Determine the [x, y] coordinate at the center of the cell enclosing the given text.  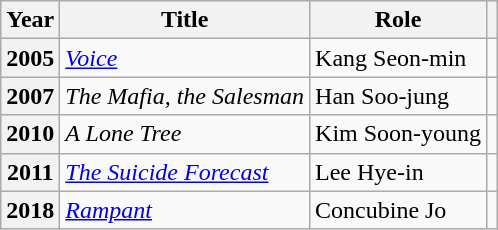
Rampant [185, 210]
2005 [30, 58]
2007 [30, 96]
Han Soo-jung [398, 96]
Year [30, 20]
Kim Soon-young [398, 134]
2011 [30, 172]
Kang Seon-min [398, 58]
The Suicide Forecast [185, 172]
A Lone Tree [185, 134]
Concubine Jo [398, 210]
Voice [185, 58]
2010 [30, 134]
Lee Hye-in [398, 172]
2018 [30, 210]
Role [398, 20]
Title [185, 20]
The Mafia, the Salesman [185, 96]
